Detect which cell encompasses the target text, then output its (X, Y) center coordinate. 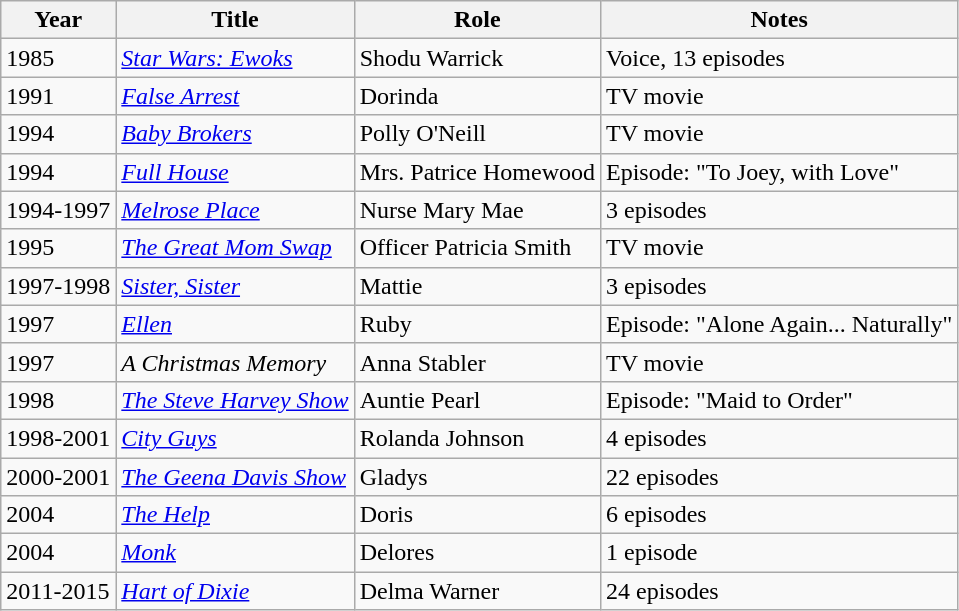
Episode: "Alone Again... Naturally" (778, 324)
6 episodes (778, 515)
Mattie (477, 286)
4 episodes (778, 438)
Delma Warner (477, 591)
Delores (477, 553)
Polly O'Neill (477, 134)
Doris (477, 515)
The Geena Davis Show (235, 477)
1994-1997 (58, 210)
City Guys (235, 438)
Nurse Mary Mae (477, 210)
Sister, Sister (235, 286)
24 episodes (778, 591)
1995 (58, 248)
Anna Stabler (477, 362)
Full House (235, 172)
Star Wars: Ewoks (235, 58)
Episode: "Maid to Order" (778, 400)
Dorinda (477, 96)
Auntie Pearl (477, 400)
1 episode (778, 553)
Episode: "To Joey, with Love" (778, 172)
1997-1998 (58, 286)
Mrs. Patrice Homewood (477, 172)
1998 (58, 400)
A Christmas Memory (235, 362)
Hart of Dixie (235, 591)
Title (235, 20)
Ellen (235, 324)
Voice, 13 episodes (778, 58)
2000-2001 (58, 477)
22 episodes (778, 477)
Gladys (477, 477)
2011-2015 (58, 591)
Officer Patricia Smith (477, 248)
1985 (58, 58)
Baby Brokers (235, 134)
Role (477, 20)
Ruby (477, 324)
The Help (235, 515)
Melrose Place (235, 210)
Year (58, 20)
Notes (778, 20)
The Steve Harvey Show (235, 400)
Shodu Warrick (477, 58)
1998-2001 (58, 438)
The Great Mom Swap (235, 248)
False Arrest (235, 96)
Rolanda Johnson (477, 438)
1991 (58, 96)
Monk (235, 553)
